Return the [x, y] coordinate for the center point of the cell that contains the specified text.  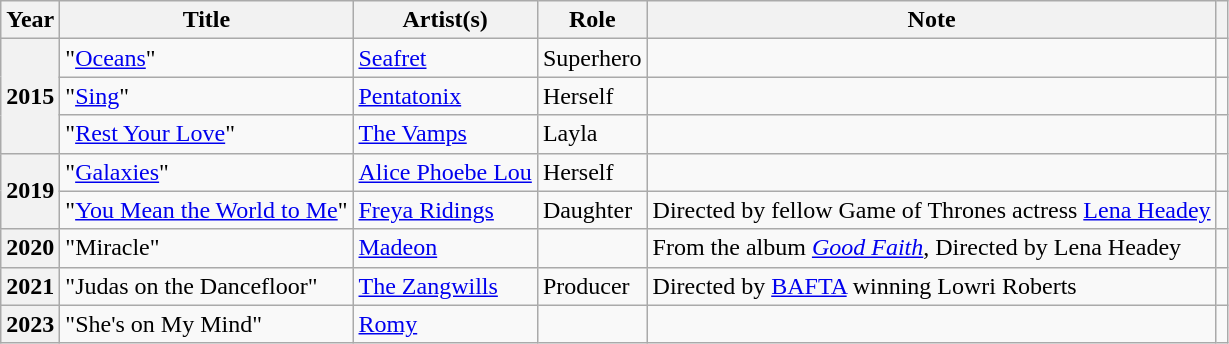
"Miracle" [206, 248]
The Zangwills [445, 286]
Pentatonix [445, 96]
2020 [30, 248]
"Judas on the Dancefloor" [206, 286]
2019 [30, 191]
2021 [30, 286]
2023 [30, 324]
"Galaxies" [206, 172]
"She's on My Mind" [206, 324]
Directed by fellow Game of Thrones actress Lena Headey [932, 210]
Superhero [592, 58]
Note [932, 20]
Seafret [445, 58]
"Sing" [206, 96]
Role [592, 20]
Freya Ridings [445, 210]
Title [206, 20]
Producer [592, 286]
Alice Phoebe Lou [445, 172]
Artist(s) [445, 20]
Layla [592, 134]
Year [30, 20]
"Oceans" [206, 58]
Romy [445, 324]
The Vamps [445, 134]
"You Mean the World to Me" [206, 210]
2015 [30, 96]
"Rest Your Love" [206, 134]
From the album Good Faith, Directed by Lena Headey [932, 248]
Daughter [592, 210]
Madeon [445, 248]
Directed by BAFTA winning Lowri Roberts [932, 286]
